Detect which cell encompasses the target text, then output its [x, y] center coordinate. 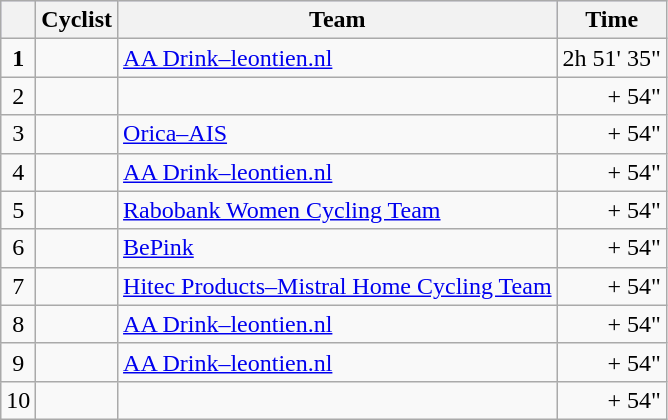
10 [18, 400]
Hitec Products–Mistral Home Cycling Team [338, 286]
Orica–AIS [338, 134]
2 [18, 96]
6 [18, 248]
Time [612, 20]
1 [18, 58]
3 [18, 134]
Team [338, 20]
Rabobank Women Cycling Team [338, 210]
BePink [338, 248]
5 [18, 210]
9 [18, 362]
7 [18, 286]
Cyclist [77, 20]
8 [18, 324]
4 [18, 172]
2h 51' 35" [612, 58]
